Scan for the cell matching the given text and deliver its (X, Y) coordinate at center. 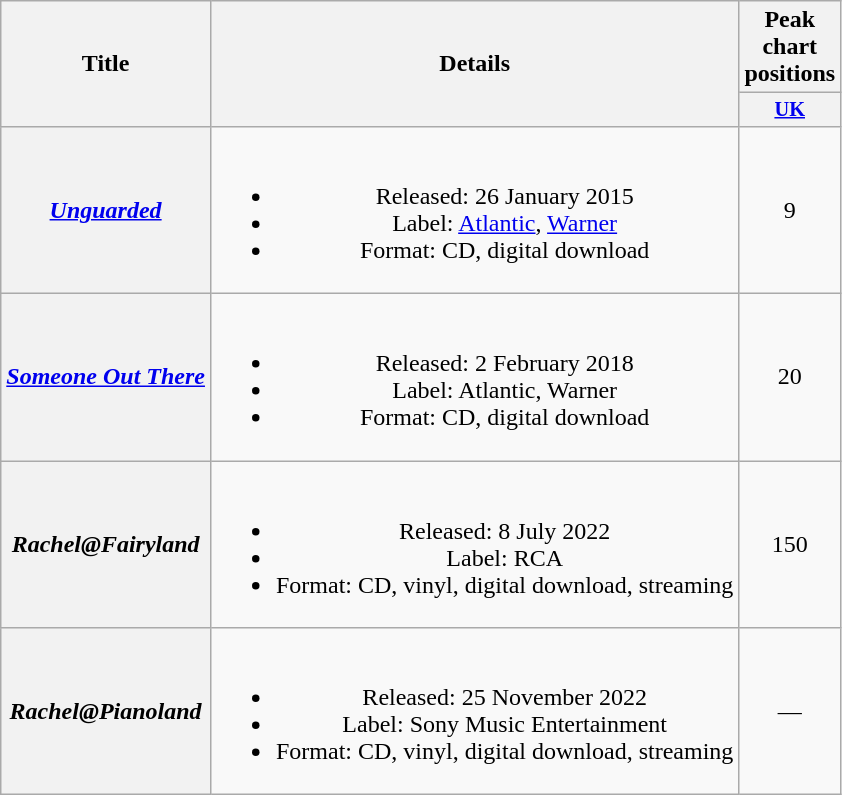
Details (474, 64)
UK (790, 110)
Released: 26 January 2015Label: Atlantic, WarnerFormat: CD, digital download (474, 210)
Peak chart positions (790, 47)
150 (790, 544)
20 (790, 378)
Someone Out There (106, 378)
Released: 25 November 2022Label: Sony Music EntertainmentFormat: CD, vinyl, digital download, streaming (474, 712)
Rachel@Fairyland (106, 544)
Unguarded (106, 210)
Released: 8 July 2022Label: RCAFormat: CD, vinyl, digital download, streaming (474, 544)
9 (790, 210)
— (790, 712)
Title (106, 64)
Released: 2 February 2018Label: Atlantic, WarnerFormat: CD, digital download (474, 378)
Rachel@Pianoland (106, 712)
